Capture the cell that displays the provided text and extract its [x, y] central coordinate. 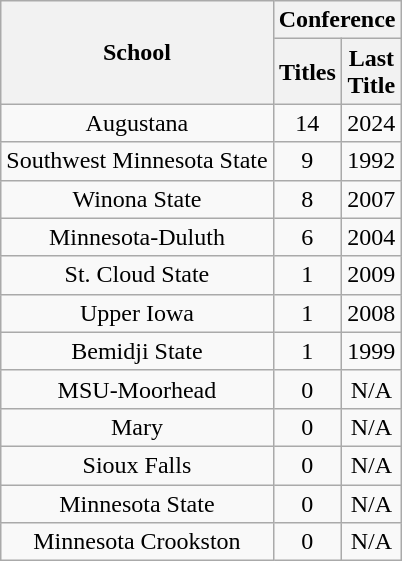
Titles [307, 72]
Upper Iowa [137, 313]
2008 [372, 313]
6 [307, 237]
Augustana [137, 123]
Minnesota Crookston [137, 542]
1999 [372, 351]
Southwest Minnesota State [137, 161]
Minnesota State [137, 503]
School [137, 52]
14 [307, 123]
9 [307, 161]
St. Cloud State [137, 275]
1992 [372, 161]
Bemidji State [137, 351]
8 [307, 199]
Mary [137, 427]
2007 [372, 199]
2004 [372, 237]
2024 [372, 123]
Minnesota-Duluth [137, 237]
Conference [337, 20]
LastTitle [372, 72]
Winona State [137, 199]
MSU-Moorhead [137, 389]
Sioux Falls [137, 465]
2009 [372, 275]
